Find where the given text appears and provide that cell's center as (x, y) coordinate. 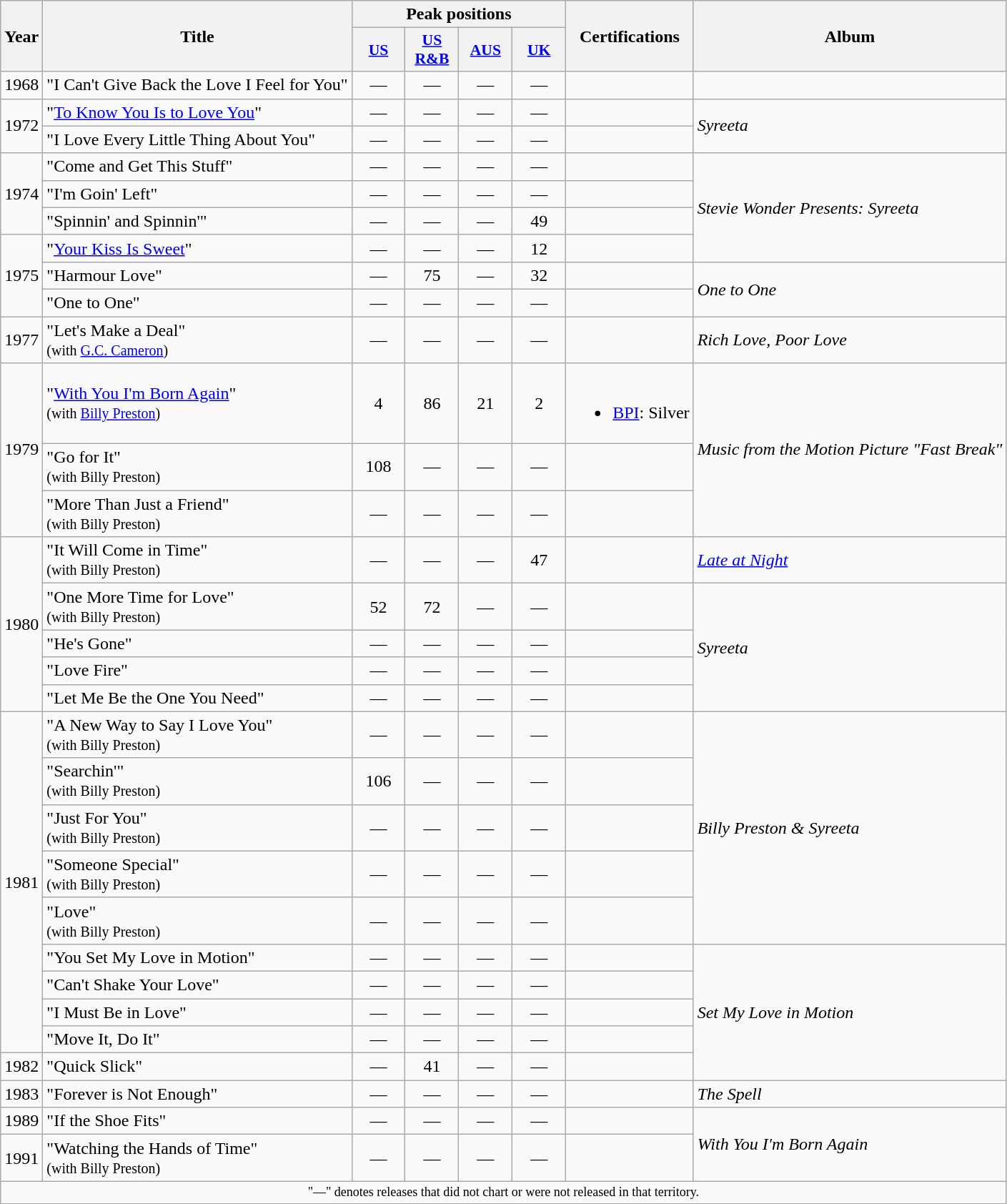
Set My Love in Motion (850, 1012)
1977 (21, 339)
With You I'm Born Again (850, 1144)
2 (539, 403)
"Spinnin' and Spinnin'" (197, 221)
"I Must Be in Love" (197, 1012)
1982 (21, 1067)
1975 (21, 275)
32 (539, 275)
"One More Time for Love"(with Billy Preston) (197, 606)
"More Than Just a Friend"(with Billy Preston) (197, 513)
1983 (21, 1094)
"Forever is Not Enough" (197, 1094)
"A New Way to Say I Love You" (with Billy Preston) (197, 735)
"I Love Every Little Thing About You" (197, 139)
"Someone Special" (with Billy Preston) (197, 874)
"I'm Goin' Left" (197, 194)
1974 (21, 194)
1989 (21, 1121)
"If the Shoe Fits" (197, 1121)
AUS (486, 50)
"With You I'm Born Again"(with Billy Preston) (197, 403)
"Love" (with Billy Preston) (197, 921)
"Love Fire" (197, 671)
USR&B (432, 50)
Year (21, 36)
"Let Me Be the One You Need" (197, 698)
Album (850, 36)
"Go for It"(with Billy Preston) (197, 468)
Late at Night (850, 561)
49 (539, 221)
"Just For You" (with Billy Preston) (197, 828)
1968 (21, 85)
Certifications (630, 36)
Rich Love, Poor Love (850, 339)
1991 (21, 1158)
4 (379, 403)
75 (432, 275)
Stevie Wonder Presents: Syreeta (850, 207)
108 (379, 468)
One to One (850, 289)
"You Set My Love in Motion" (197, 957)
"Quick Slick" (197, 1067)
"Come and Get This Stuff" (197, 167)
"It Will Come in Time" (with Billy Preston) (197, 561)
12 (539, 248)
41 (432, 1067)
"Harmour Love" (197, 275)
"Move It, Do It" (197, 1040)
52 (379, 606)
Peak positions (459, 14)
"He's Gone" (197, 643)
"Can't Shake Your Love" (197, 985)
US (379, 50)
1972 (21, 126)
"Watching the Hands of Time"(with Billy Preston) (197, 1158)
1979 (21, 450)
47 (539, 561)
Title (197, 36)
21 (486, 403)
86 (432, 403)
"To Know You Is to Love You" (197, 112)
"I Can't Give Back the Love I Feel for You" (197, 85)
UK (539, 50)
The Spell (850, 1094)
BPI: Silver (630, 403)
"Your Kiss Is Sweet" (197, 248)
Billy Preston & Syreeta (850, 828)
Music from the Motion Picture "Fast Break" (850, 450)
"—" denotes releases that did not chart or were not released in that territory. (503, 1193)
72 (432, 606)
106 (379, 781)
1980 (21, 624)
"One to One" (197, 302)
1981 (21, 882)
"Searchin'" (with Billy Preston) (197, 781)
"Let's Make a Deal" (with G.C. Cameron) (197, 339)
